Return the (x, y) coordinate for the center point of the cell that contains the specified text.  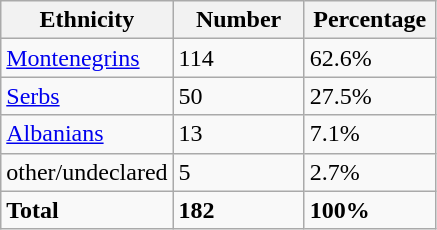
5 (238, 172)
Percentage (370, 20)
114 (238, 58)
Number (238, 20)
7.1% (370, 134)
2.7% (370, 172)
182 (238, 210)
13 (238, 134)
27.5% (370, 96)
100% (370, 210)
Serbs (87, 96)
50 (238, 96)
Ethnicity (87, 20)
other/undeclared (87, 172)
Total (87, 210)
62.6% (370, 58)
Montenegrins (87, 58)
Albanians (87, 134)
